Return [X, Y] of the center of cell containing provided text 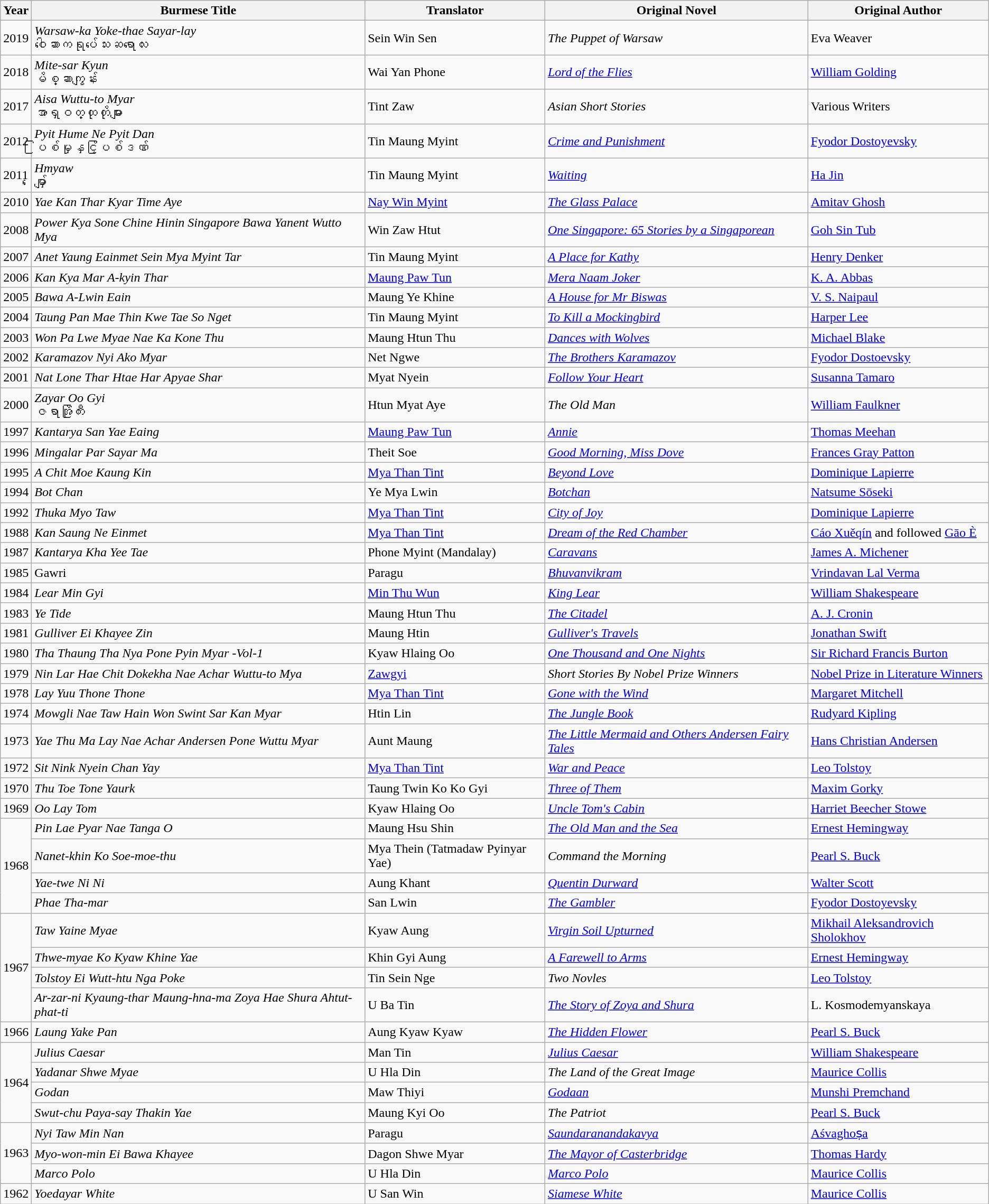
Susanna Tamaro [898, 378]
Swut-chu Paya-say Thakin Yae [199, 1113]
The Citadel [676, 613]
2011 [16, 175]
Lear Min Gyi [199, 593]
San Lwin [455, 903]
Yae Thu Ma Lay Nae Achar Andersen Pone Wuttu Myar [199, 741]
1979 [16, 674]
Uncle Tom's Cabin [676, 808]
Two Novles [676, 977]
1970 [16, 788]
Thomas Hardy [898, 1153]
Gawri [199, 573]
1992 [16, 512]
Won Pa Lwe Myae Nae Ka Kone Thu [199, 338]
Beyond Love [676, 472]
Zayar Oo Gyi ဇရာအိုကြီး [199, 405]
Mite-sar Kyun မိစ္ဆာကျွန်း [199, 72]
2000 [16, 405]
Nay Win Myint [455, 202]
Ar-zar-ni Kyaung-thar Maung-hna-ma Zoya Hae Shura Ahtut-phat-ti [199, 1005]
Maxim Gorky [898, 788]
1969 [16, 808]
Original Novel [676, 11]
The Hidden Flower [676, 1032]
The Puppet of Warsaw [676, 38]
Yae-twe Ni Ni [199, 883]
Ha Jin [898, 175]
Godan [199, 1093]
Gulliver Ei Khayee Zin [199, 633]
Annie [676, 432]
Burmese Title [199, 11]
Fyodor Dostoevsky [898, 358]
Maw Thiyi [455, 1093]
Yoedayar White [199, 1193]
V. S. Naipaul [898, 297]
2006 [16, 277]
Mowgli Nae Taw Hain Won Swint Sar Kan Myar [199, 714]
Laung Yake Pan [199, 1032]
Good Morning, Miss Dove [676, 452]
Thomas Meehan [898, 432]
2008 [16, 229]
Taung Pan Mae Thin Kwe Tae So Nget [199, 317]
Three of Them [676, 788]
Quentin Durward [676, 883]
Henry Denker [898, 257]
2007 [16, 257]
Taung Twin Ko Ko Gyi [455, 788]
William Faulkner [898, 405]
Htun Myat Aye [455, 405]
Bawa A-Lwin Eain [199, 297]
The Land of the Great Image [676, 1072]
Sit Nink Nyein Chan Yay [199, 768]
Nanet-khin Ko Soe-moe-thu [199, 856]
2005 [16, 297]
1964 [16, 1082]
Pin Lae Pyar Nae Tanga O [199, 828]
Hans Christian Andersen [898, 741]
Crime and Punishment [676, 141]
1995 [16, 472]
1980 [16, 653]
Kantarya San Yae Eaing [199, 432]
Win Zaw Htut [455, 229]
Waiting [676, 175]
Eva Weaver [898, 38]
A. J. Cronin [898, 613]
Frances Gray Patton [898, 452]
Thwe-myae Ko Kyaw Khine Yae [199, 957]
Vrindavan Lal Verma [898, 573]
1974 [16, 714]
Maung Hsu Shin [455, 828]
Virgin Soil Upturned [676, 930]
Thuka Myo Taw [199, 512]
The Old Man [676, 405]
Power Kya Sone Chine Hinin Singapore Bawa Yanent Wutto Mya [199, 229]
The Brothers Karamazov [676, 358]
A Farewell to Arms [676, 957]
Aisa Wuttu-to Myar အာရှဝတ္ထုတိုများ [199, 107]
U San Win [455, 1193]
Translator [455, 11]
2017 [16, 107]
2001 [16, 378]
Theit Soe [455, 452]
Maung Ye Khine [455, 297]
Mya Thein (Tatmadaw Pyinyar Yae) [455, 856]
Bhuvanvikram [676, 573]
Nobel Prize in Literature Winners [898, 674]
2018 [16, 72]
Margaret Mitchell [898, 694]
2003 [16, 338]
Sir Richard Francis Burton [898, 653]
Karamazov Nyi Ako Myar [199, 358]
The Little Mermaid and Others Andersen Fairy Tales [676, 741]
Zawgyi [455, 674]
To Kill a Mockingbird [676, 317]
1997 [16, 432]
Saundaranandakavya [676, 1133]
Amitav Ghosh [898, 202]
1985 [16, 573]
Maung Kyi Oo [455, 1113]
2002 [16, 358]
1972 [16, 768]
Hmyaw မျှော် [199, 175]
Lay Yuu Thone Thone [199, 694]
K. A. Abbas [898, 277]
Mingalar Par Sayar Ma [199, 452]
Bot Chan [199, 492]
Wai Yan Phone [455, 72]
L. Kosmodemyanskaya [898, 1005]
Various Writers [898, 107]
Botchan [676, 492]
Mikhail Aleksandrovich Sholokhov [898, 930]
Walter Scott [898, 883]
The Mayor of Casterbridge [676, 1153]
A Place for Kathy [676, 257]
War and Peace [676, 768]
Rudyard Kipling [898, 714]
Tin Sein Nge [455, 977]
2012 [16, 141]
The Gambler [676, 903]
Dances with Wolves [676, 338]
Original Author [898, 11]
1981 [16, 633]
1967 [16, 967]
Myat Nyein [455, 378]
Phae Tha-mar [199, 903]
The Story of Zoya and Shura [676, 1005]
Thu Toe Tone Yaurk [199, 788]
Year [16, 11]
Pyit Hume Ne Pyit Dan ပြစ်မှုနှင့်ပြစ်ဒဏ် [199, 141]
Jonathan Swift [898, 633]
Siamese White [676, 1193]
Asian Short Stories [676, 107]
A House for Mr Biswas [676, 297]
2019 [16, 38]
Aung Khant [455, 883]
The Glass Palace [676, 202]
U Ba Tin [455, 1005]
Yae Kan Thar Kyar Time Aye [199, 202]
Net Ngwe [455, 358]
1966 [16, 1032]
1987 [16, 553]
Ye Tide [199, 613]
1978 [16, 694]
Maung Htin [455, 633]
Follow Your Heart [676, 378]
Tolstoy Ei Wutt-htu Nga Poke [199, 977]
Ye Mya Lwin [455, 492]
1973 [16, 741]
Kyaw Aung [455, 930]
William Golding [898, 72]
Mera Naam Joker [676, 277]
Tint Zaw [455, 107]
City of Joy [676, 512]
Godaan [676, 1093]
1988 [16, 533]
Kan Kya Mar A-kyin Thar [199, 277]
Kantarya Kha Yee Tae [199, 553]
Caravans [676, 553]
One Thousand and One Nights [676, 653]
Lord of the Flies [676, 72]
2010 [16, 202]
Nin Lar Hae Chit Dokekha Nae Achar Wuttu-to Mya [199, 674]
Tha Thaung Tha Nya Pone Pyin Myar -Vol-1 [199, 653]
1984 [16, 593]
Gone with the Wind [676, 694]
Myo-won-min Ei Bawa Khayee [199, 1153]
Nat Lone Thar Htae Har Apyae Shar [199, 378]
Dagon Shwe Myar [455, 1153]
Htin Lin [455, 714]
The Jungle Book [676, 714]
Aunt Maung [455, 741]
Aung Kyaw Kyaw [455, 1032]
Oo Lay Tom [199, 808]
Dream of the Red Chamber [676, 533]
1962 [16, 1193]
1983 [16, 613]
Taw Yaine Myae [199, 930]
Kan Saung Ne Einmet [199, 533]
Sein Win Sen [455, 38]
Short Stories By Nobel Prize Winners [676, 674]
Phone Myint (Mandalay) [455, 553]
1996 [16, 452]
Michael Blake [898, 338]
Natsume Sōseki [898, 492]
1963 [16, 1153]
Man Tin [455, 1052]
Nyi Taw Min Nan [199, 1133]
King Lear [676, 593]
Munshi Premchand [898, 1093]
The Old Man and the Sea [676, 828]
Gulliver's Travels [676, 633]
Aśvaghoṣa [898, 1133]
James A. Michener [898, 553]
Harriet Beecher Stowe [898, 808]
A Chit Moe Kaung Kin [199, 472]
The Patriot [676, 1113]
Cáo Xuěqín and followed Gāo È [898, 533]
Harper Lee [898, 317]
Command the Morning [676, 856]
Goh Sin Tub [898, 229]
1994 [16, 492]
One Singapore: 65 Stories by a Singaporean [676, 229]
Min Thu Wun [455, 593]
1968 [16, 865]
2004 [16, 317]
Warsaw-ka Yoke-thae Sayar-lay ဝါဆောကရုပ်သေးဆရာလေး [199, 38]
Yadanar Shwe Myae [199, 1072]
Anet Yaung Eainmet Sein Mya Myint Tar [199, 257]
Khin Gyi Aung [455, 957]
